Capture the cell that displays the provided text and extract its [x, y] central coordinate. 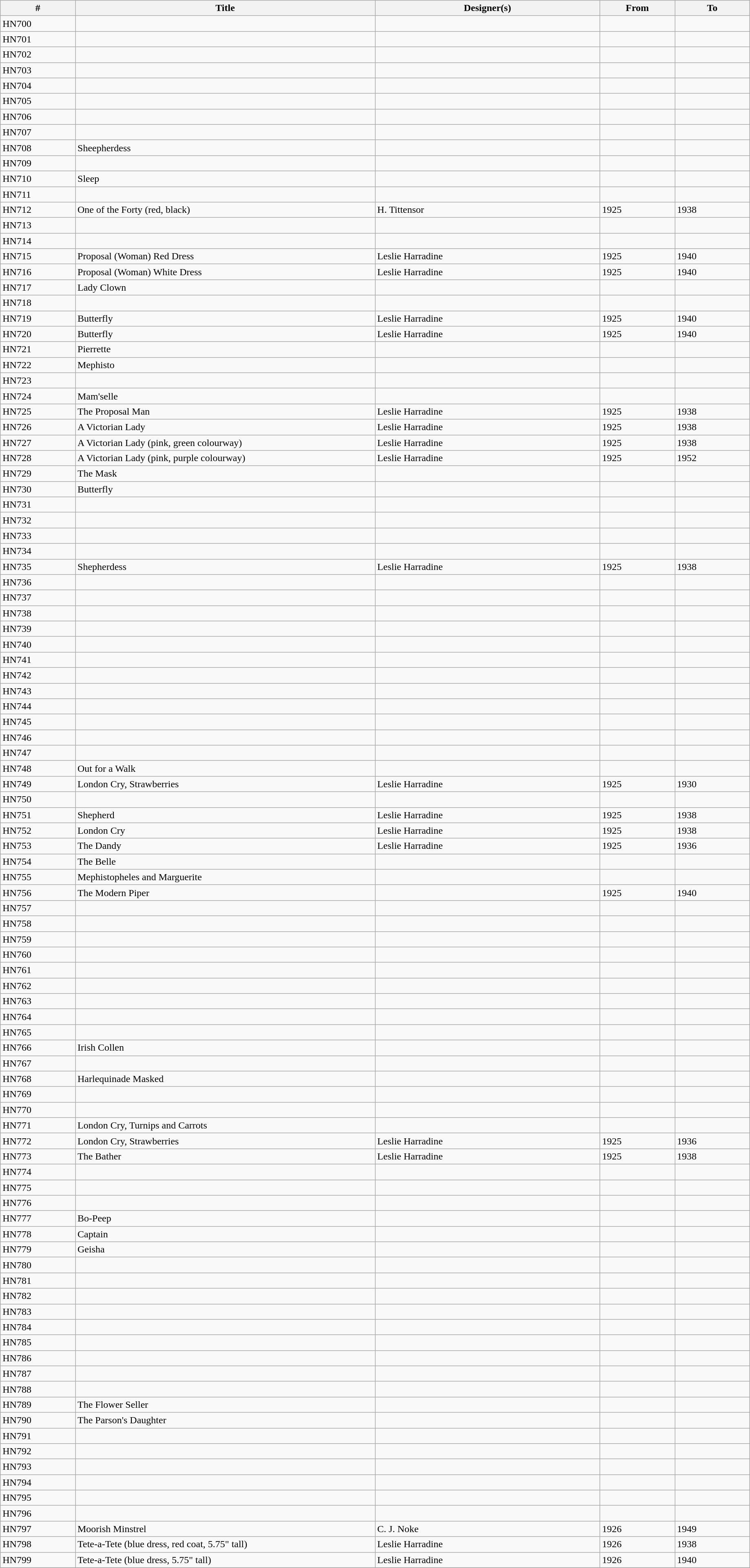
HN780 [38, 1265]
1949 [712, 1529]
London Cry [225, 830]
HN757 [38, 908]
HN746 [38, 738]
Pierrette [225, 349]
HN735 [38, 567]
HN752 [38, 830]
HN770 [38, 1110]
HN750 [38, 799]
HN795 [38, 1498]
HN728 [38, 458]
HN737 [38, 598]
HN775 [38, 1188]
HN729 [38, 474]
Tete-a-Tete (blue dress, red coat, 5.75" tall) [225, 1544]
HN717 [38, 287]
HN798 [38, 1544]
HN790 [38, 1420]
Out for a Walk [225, 769]
HN727 [38, 442]
HN765 [38, 1032]
HN776 [38, 1203]
Harlequinade Masked [225, 1079]
HN718 [38, 303]
The Proposal Man [225, 411]
HN711 [38, 194]
HN706 [38, 117]
HN730 [38, 489]
HN756 [38, 892]
HN744 [38, 707]
HN761 [38, 970]
HN774 [38, 1172]
HN764 [38, 1017]
HN720 [38, 334]
Sleep [225, 179]
HN710 [38, 179]
HN741 [38, 660]
HN703 [38, 70]
HN748 [38, 769]
HN747 [38, 753]
HN726 [38, 427]
C. J. Noke [488, 1529]
HN791 [38, 1435]
Tete-a-Tete (blue dress, 5.75" tall) [225, 1560]
HN777 [38, 1219]
HN749 [38, 784]
HN753 [38, 846]
HN739 [38, 629]
HN707 [38, 132]
HN725 [38, 411]
HN760 [38, 955]
# [38, 8]
Bo-Peep [225, 1219]
HN701 [38, 39]
Sheepherdess [225, 148]
HN714 [38, 241]
HN736 [38, 582]
HN700 [38, 24]
HN733 [38, 536]
HN769 [38, 1094]
1930 [712, 784]
Irish Collen [225, 1048]
HN785 [38, 1343]
Proposal (Woman) White Dress [225, 272]
The Belle [225, 861]
HN773 [38, 1156]
HN782 [38, 1296]
HN715 [38, 256]
The Parson's Daughter [225, 1420]
A Victorian Lady (pink, purple colourway) [225, 458]
HN788 [38, 1389]
HN768 [38, 1079]
The Dandy [225, 846]
HN734 [38, 551]
HN738 [38, 613]
London Cry, Turnips and Carrots [225, 1125]
Mephistopheles and Marguerite [225, 877]
H. Tittensor [488, 210]
HN743 [38, 691]
HN702 [38, 55]
HN705 [38, 101]
HN766 [38, 1048]
HN778 [38, 1234]
HN719 [38, 318]
HN796 [38, 1513]
Designer(s) [488, 8]
HN786 [38, 1358]
HN783 [38, 1312]
HN772 [38, 1141]
Title [225, 8]
HN781 [38, 1281]
HN784 [38, 1327]
HN789 [38, 1405]
To [712, 8]
Shepherdess [225, 567]
HN722 [38, 365]
HN797 [38, 1529]
HN755 [38, 877]
HN758 [38, 923]
HN724 [38, 396]
The Flower Seller [225, 1405]
Geisha [225, 1250]
HN732 [38, 520]
Moorish Minstrel [225, 1529]
HN731 [38, 505]
A Victorian Lady (pink, green colourway) [225, 442]
HN721 [38, 349]
HN762 [38, 986]
HN704 [38, 86]
Shepherd [225, 815]
A Victorian Lady [225, 427]
HN751 [38, 815]
HN793 [38, 1467]
HN763 [38, 1001]
Proposal (Woman) Red Dress [225, 256]
The Modern Piper [225, 892]
One of the Forty (red, black) [225, 210]
The Mask [225, 474]
HN713 [38, 225]
Mephisto [225, 365]
HN708 [38, 148]
HN767 [38, 1063]
HN787 [38, 1374]
HN792 [38, 1451]
HN740 [38, 644]
HN709 [38, 163]
HN712 [38, 210]
HN779 [38, 1250]
HN759 [38, 939]
HN799 [38, 1560]
HN754 [38, 861]
Captain [225, 1234]
From [637, 8]
HN745 [38, 722]
HN794 [38, 1482]
The Bather [225, 1156]
Mam'selle [225, 396]
HN771 [38, 1125]
1952 [712, 458]
HN716 [38, 272]
HN723 [38, 380]
Lady Clown [225, 287]
HN742 [38, 675]
